Locate the cell with the specified text and output its (X, Y) center coordinate. 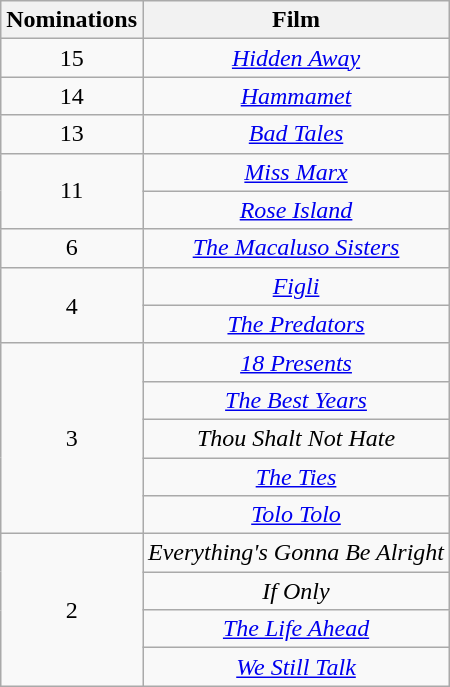
3 (72, 438)
11 (72, 191)
13 (72, 134)
The Predators (296, 324)
15 (72, 58)
Tolo Tolo (296, 515)
Figli (296, 286)
If Only (296, 591)
Nominations (72, 20)
The Best Years (296, 400)
We Still Talk (296, 667)
18 Presents (296, 362)
Thou Shalt Not Hate (296, 438)
14 (72, 96)
Film (296, 20)
Hammamet (296, 96)
6 (72, 248)
2 (72, 610)
The Macaluso Sisters (296, 248)
Rose Island (296, 210)
The Ties (296, 477)
Everything's Gonna Be Alright (296, 553)
Bad Tales (296, 134)
4 (72, 305)
Miss Marx (296, 172)
The Life Ahead (296, 629)
Hidden Away (296, 58)
